Find where the given text appears and provide that cell's center as [X, Y] coordinate. 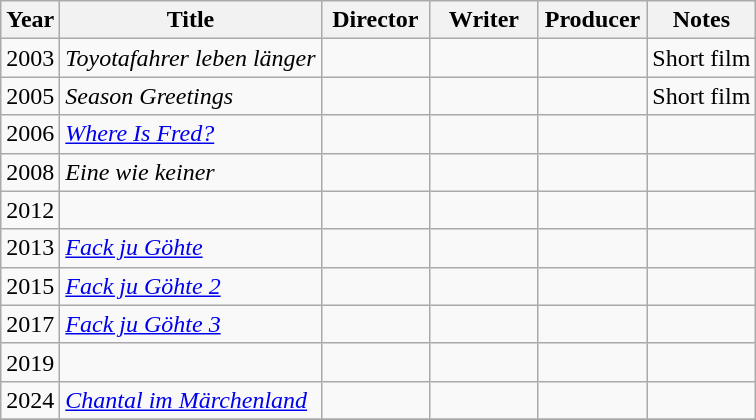
2017 [30, 324]
2006 [30, 134]
Season Greetings [190, 96]
Fack ju Göhte [190, 248]
Fack ju Göhte 2 [190, 286]
2019 [30, 362]
Where Is Fred? [190, 134]
2012 [30, 210]
2013 [30, 248]
Year [30, 20]
Director [376, 20]
Notes [702, 20]
Title [190, 20]
2008 [30, 172]
Eine wie keiner [190, 172]
Chantal im Märchenland [190, 400]
2003 [30, 58]
2015 [30, 286]
2024 [30, 400]
Fack ju Göhte 3 [190, 324]
2005 [30, 96]
Writer [484, 20]
Toyotafahrer leben länger [190, 58]
Producer [592, 20]
